Provide the (x, y) coordinate of the cell's center where the given text is located.  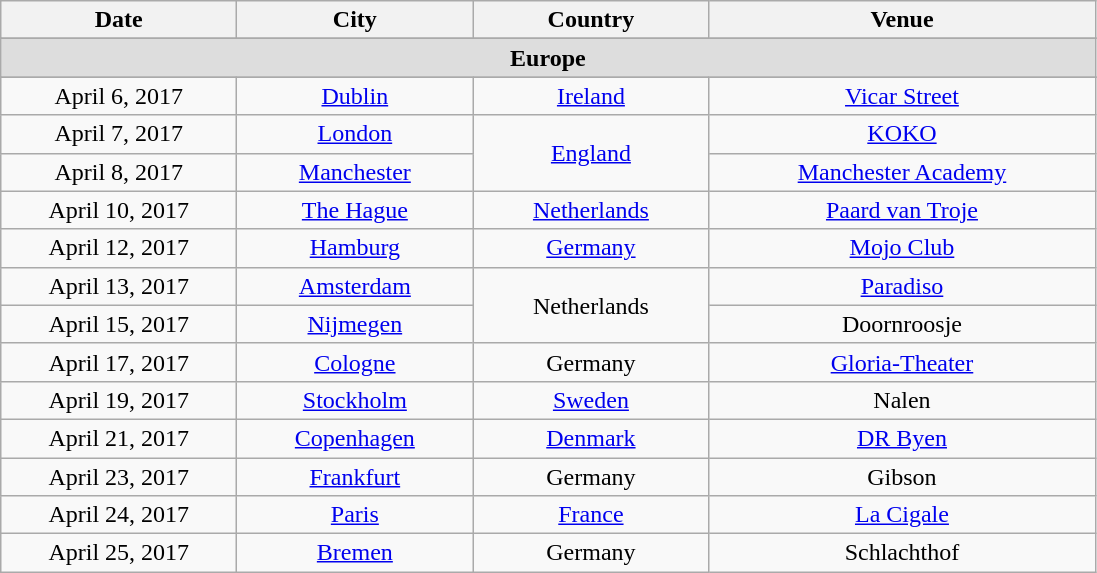
Manchester Academy (902, 172)
April 6, 2017 (119, 96)
London (355, 134)
Europe (548, 58)
April 19, 2017 (119, 400)
Gibson (902, 477)
April 12, 2017 (119, 248)
La Cigale (902, 515)
April 21, 2017 (119, 438)
Country (591, 20)
April 13, 2017 (119, 286)
Denmark (591, 438)
Paard van Troje (902, 210)
Schlachthof (902, 553)
Vicar Street (902, 96)
Doornroosje (902, 324)
April 24, 2017 (119, 515)
Paris (355, 515)
Sweden (591, 400)
April 15, 2017 (119, 324)
Nijmegen (355, 324)
Date (119, 20)
Dublin (355, 96)
City (355, 20)
April 23, 2017 (119, 477)
The Hague (355, 210)
April 7, 2017 (119, 134)
Manchester (355, 172)
Ireland (591, 96)
Venue (902, 20)
Gloria-Theater (902, 362)
Mojo Club (902, 248)
England (591, 153)
Frankfurt (355, 477)
France (591, 515)
DR Byen (902, 438)
Nalen (902, 400)
KOKO (902, 134)
Amsterdam (355, 286)
Copenhagen (355, 438)
April 8, 2017 (119, 172)
April 25, 2017 (119, 553)
Cologne (355, 362)
April 10, 2017 (119, 210)
Stockholm (355, 400)
Hamburg (355, 248)
Bremen (355, 553)
April 17, 2017 (119, 362)
Paradiso (902, 286)
